Identify which cell holds the provided text, then report its (X, Y) central coordinate. 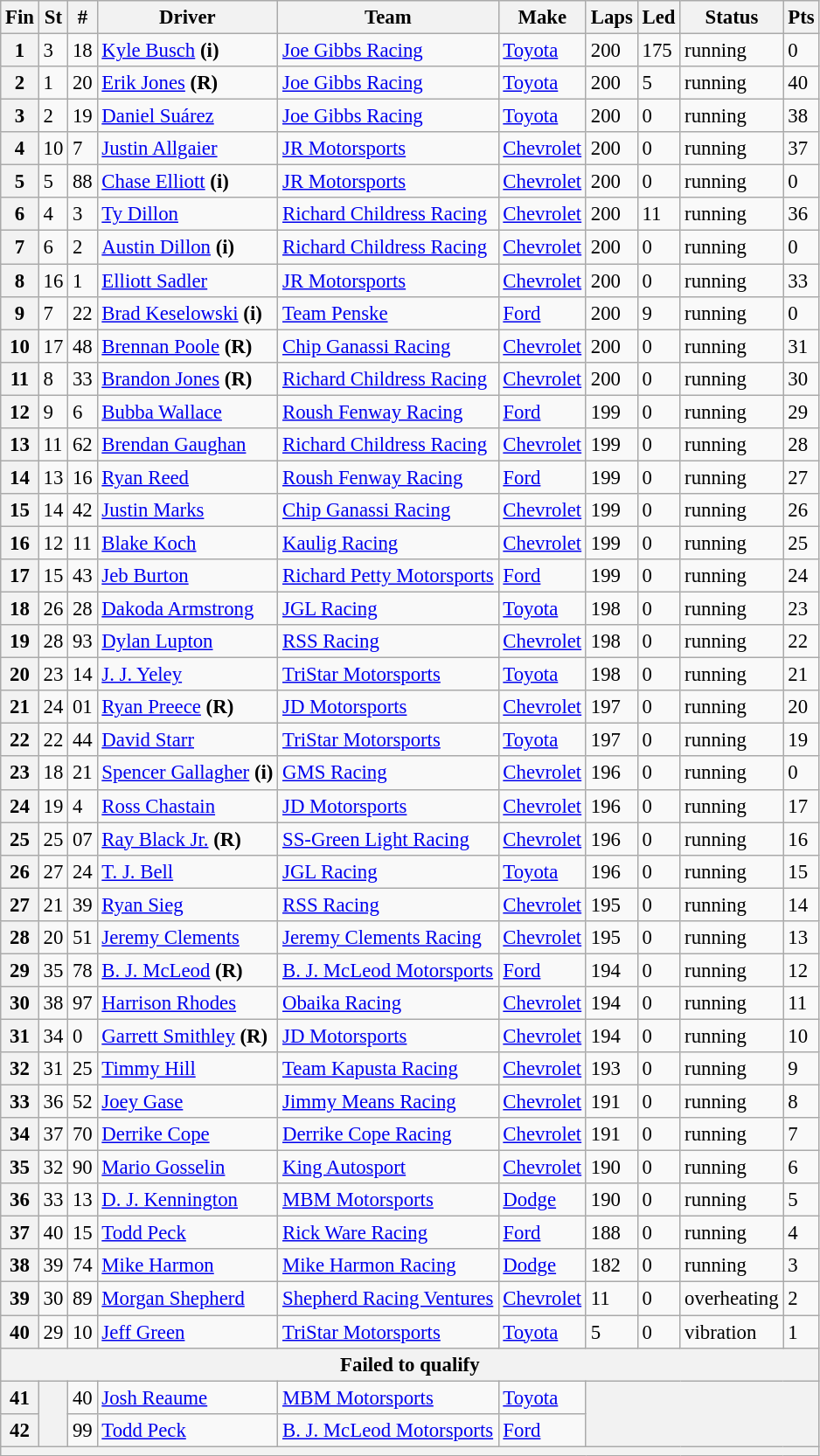
89 (82, 1299)
Ryan Preece (R) (187, 707)
Jeff Green (187, 1332)
St (52, 17)
Derrike Cope (187, 1134)
193 (612, 1069)
70 (82, 1134)
44 (82, 740)
Ty Dillon (187, 214)
Justin Marks (187, 510)
Daniel Suárez (187, 116)
93 (82, 641)
Dylan Lupton (187, 641)
Pts (801, 17)
overheating (732, 1299)
Ryan Sieg (187, 905)
Kaulig Racing (388, 543)
Jeb Burton (187, 576)
Jeremy Clements (187, 938)
Dakoda Armstrong (187, 609)
Mike Harmon (187, 1266)
Spencer Gallagher (i) (187, 773)
Make (542, 17)
Team Penske (388, 313)
Kyle Busch (i) (187, 51)
Rick Ware Racing (388, 1233)
90 (82, 1168)
Failed to qualify (410, 1364)
Ray Black Jr. (R) (187, 839)
GMS Racing (388, 773)
vibration (732, 1332)
Richard Petty Motorsports (388, 576)
Brad Keselowski (i) (187, 313)
Shepherd Racing Ventures (388, 1299)
Mike Harmon Racing (388, 1266)
Bubba Wallace (187, 412)
Driver (187, 17)
41 (20, 1397)
Fin (20, 17)
Team Kapusta Racing (388, 1069)
Erik Jones (R) (187, 83)
David Starr (187, 740)
Austin Dillon (i) (187, 247)
Elliott Sadler (187, 281)
Team (388, 17)
Garrett Smithley (R) (187, 1036)
B. J. McLeod (R) (187, 970)
78 (82, 970)
62 (82, 445)
74 (82, 1266)
Status (732, 17)
51 (82, 938)
Brennan Poole (R) (187, 346)
J. J. Yeley (187, 675)
Laps (612, 17)
01 (82, 707)
T. J. Bell (187, 871)
Jeremy Clements Racing (388, 938)
Mario Gosselin (187, 1168)
King Autosport (388, 1168)
Harrison Rhodes (187, 1003)
182 (612, 1266)
Chase Elliott (i) (187, 182)
Brendan Gaughan (187, 445)
# (82, 17)
Joey Gase (187, 1102)
Ross Chastain (187, 806)
88 (82, 182)
07 (82, 839)
Justin Allgaier (187, 149)
43 (82, 576)
48 (82, 346)
Josh Reaume (187, 1397)
Jimmy Means Racing (388, 1102)
Timmy Hill (187, 1069)
Morgan Shepherd (187, 1299)
Blake Koch (187, 543)
175 (659, 51)
D. J. Kennington (187, 1200)
Obaika Racing (388, 1003)
97 (82, 1003)
SS-Green Light Racing (388, 839)
52 (82, 1102)
188 (612, 1233)
99 (82, 1430)
Led (659, 17)
Derrike Cope Racing (388, 1134)
Brandon Jones (R) (187, 378)
Ryan Reed (187, 477)
